Capture the cell that displays the provided text and extract its (X, Y) central coordinate. 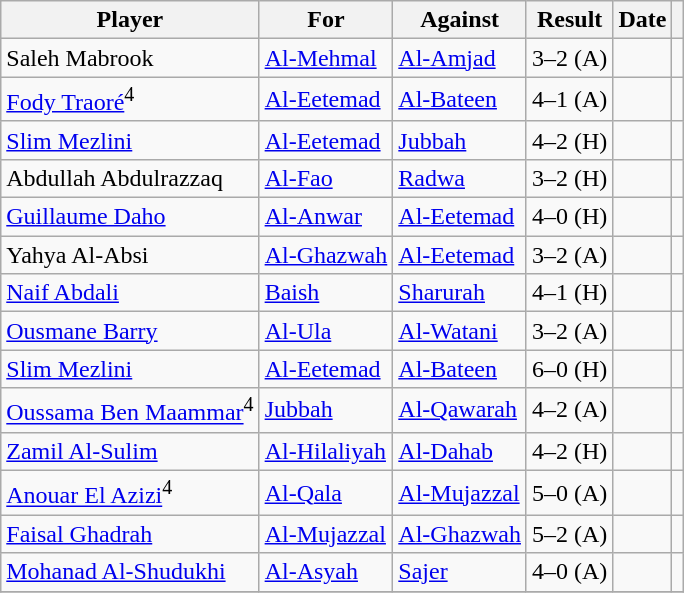
3–2 (H) (569, 178)
Abdullah Abdulrazzaq (130, 178)
5–0 (A) (569, 492)
Al-Watani (460, 331)
Against (460, 20)
Ousmane Barry (130, 331)
Al-Qawarah (460, 410)
Result (569, 20)
Yahya Al-Absi (130, 255)
Sajer (460, 572)
Radwa (460, 178)
Al-Dahab (460, 451)
Guillaume Daho (130, 217)
Al-Asyah (326, 572)
Player (130, 20)
Al-Hilaliyah (326, 451)
Al-Amjad (460, 58)
6–0 (H) (569, 369)
Al-Mehmal (326, 58)
4–1 (A) (569, 100)
Sharurah (460, 293)
Al-Qala (326, 492)
Al-Anwar (326, 217)
4–1 (H) (569, 293)
Anouar El Azizi4 (130, 492)
4–2 (A) (569, 410)
Baish (326, 293)
Saleh Mabrook (130, 58)
Al-Fao (326, 178)
5–2 (A) (569, 534)
4–0 (H) (569, 217)
Naif Abdali (130, 293)
Al-Ula (326, 331)
Date (642, 20)
For (326, 20)
Oussama Ben Maammar4 (130, 410)
Faisal Ghadrah (130, 534)
Zamil Al-Sulim (130, 451)
Mohanad Al-Shudukhi (130, 572)
Fody Traoré4 (130, 100)
4–0 (A) (569, 572)
